Determine the [x, y] coordinate at the center of the cell enclosing the given text.  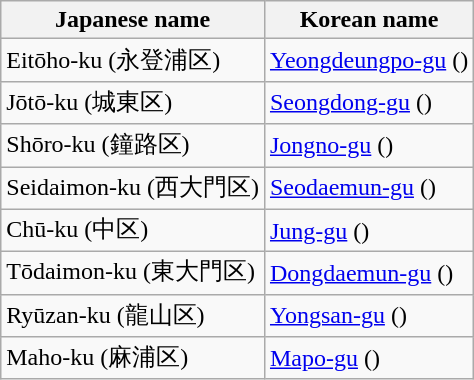
Tōdaimon-ku (東大門区) [133, 274]
Korean name [368, 20]
Jōtō-ku (城東区) [133, 102]
Chū-ku (中区) [133, 230]
Yeongdeungpo-gu () [368, 60]
Seodaemun-gu () [368, 188]
Seidaimon-ku (西大門区) [133, 188]
Mapo-gu () [368, 358]
Jung-gu () [368, 230]
Maho-ku (麻浦区) [133, 358]
Yongsan-gu () [368, 316]
Seongdong-gu () [368, 102]
Eitōho-ku (永登浦区) [133, 60]
Dongdaemun-gu () [368, 274]
Shōro-ku (鐘路区) [133, 146]
Jongno-gu () [368, 146]
Japanese name [133, 20]
Ryūzan-ku (龍山区) [133, 316]
